Return [x, y] of the center of cell containing provided text 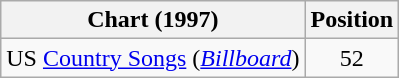
US Country Songs (Billboard) [153, 58]
52 [352, 58]
Chart (1997) [153, 20]
Position [352, 20]
